Scan for the cell matching the given text and deliver its (x, y) coordinate at center. 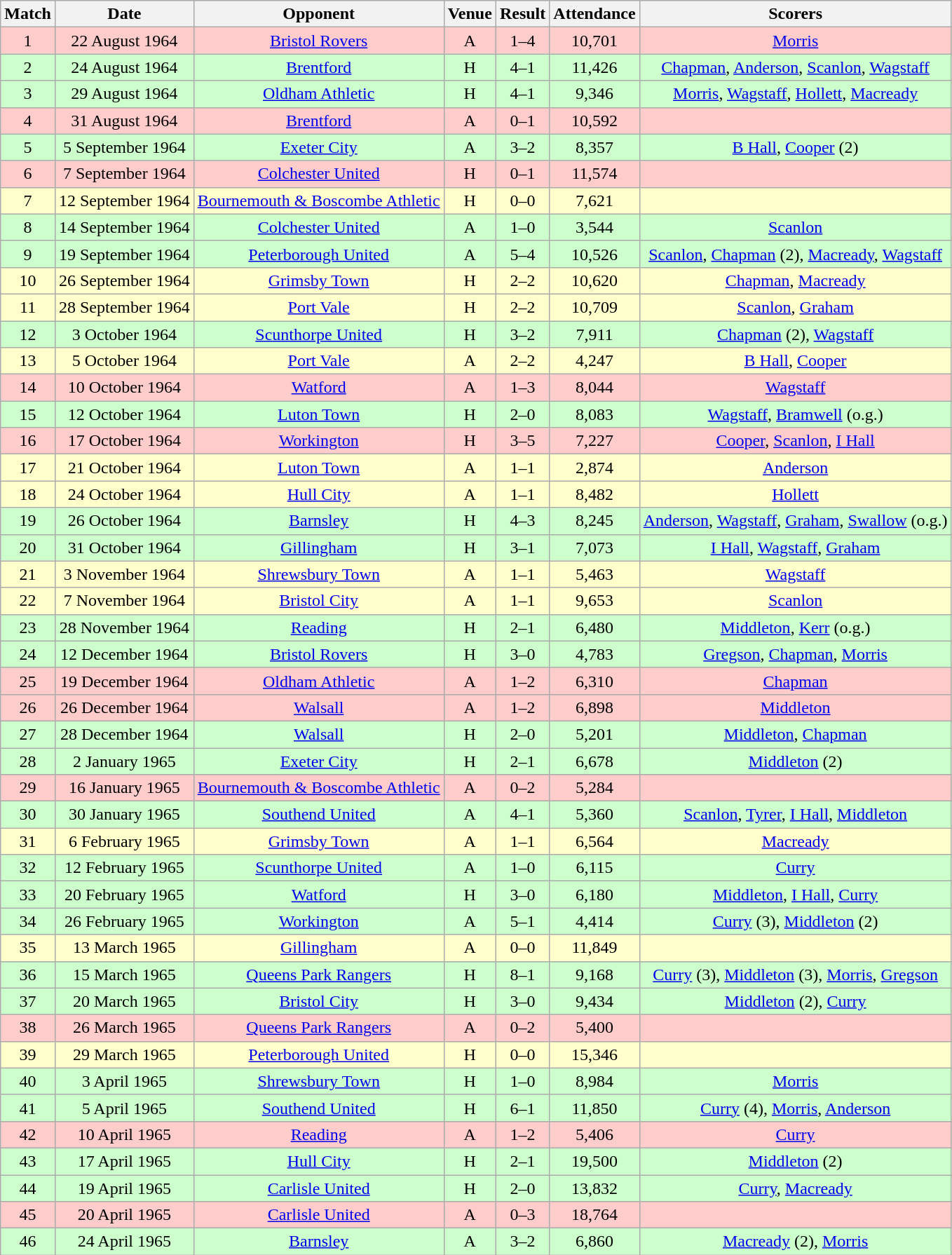
8,482 (594, 494)
10 April 1965 (124, 1134)
31 October 1964 (124, 548)
39 (28, 1054)
Venue (470, 14)
Curry (4), Morris, Anderson (795, 1108)
21 October 1964 (124, 468)
20 March 1965 (124, 1001)
41 (28, 1108)
28 (28, 761)
Middleton, Chapman (795, 734)
4–3 (522, 521)
37 (28, 1001)
5,463 (594, 574)
5,406 (594, 1134)
Attendance (594, 14)
Anderson (795, 468)
6,860 (594, 1242)
9,346 (594, 94)
12 February 1965 (124, 868)
19,500 (594, 1161)
24 April 1965 (124, 1242)
17 April 1965 (124, 1161)
36 (28, 975)
Middleton (795, 707)
20 April 1965 (124, 1215)
24 August 1964 (124, 67)
8–1 (522, 975)
9 (28, 254)
2 January 1965 (124, 761)
3 April 1965 (124, 1081)
14 September 1964 (124, 227)
6–1 (522, 1108)
Wagstaff, Bramwell (o.g.) (795, 414)
35 (28, 948)
Scanlon, Graham (795, 307)
10,701 (594, 41)
3–5 (522, 441)
Scanlon, Chapman (2), Macready, Wagstaff (795, 254)
20 February 1965 (124, 895)
15 March 1965 (124, 975)
5,201 (594, 734)
9,653 (594, 601)
Anderson, Wagstaff, Graham, Swallow (o.g.) (795, 521)
27 (28, 734)
11,574 (594, 174)
B Hall, Cooper (2) (795, 147)
31 August 1964 (124, 121)
5,400 (594, 1028)
Date (124, 14)
17 (28, 468)
26 December 1964 (124, 707)
4,247 (594, 361)
Macready (2), Morris (795, 1242)
Scanlon, Tyrer, I Hall, Middleton (795, 815)
9,434 (594, 1001)
10,709 (594, 307)
8,083 (594, 414)
6 February 1965 (124, 841)
23 (28, 627)
7,073 (594, 548)
Opponent (318, 14)
7,227 (594, 441)
Macready (795, 841)
Cooper, Scanlon, I Hall (795, 441)
2,874 (594, 468)
26 October 1964 (124, 521)
16 January 1965 (124, 788)
Gregson, Chapman, Morris (795, 654)
18,764 (594, 1215)
19 September 1964 (124, 254)
8 (28, 227)
10 October 1964 (124, 388)
13 March 1965 (124, 948)
32 (28, 868)
38 (28, 1028)
30 (28, 815)
7 September 1964 (124, 174)
8,044 (594, 388)
7,621 (594, 201)
6,310 (594, 681)
10,526 (594, 254)
17 October 1964 (124, 441)
43 (28, 1161)
31 (28, 841)
Chapman (2), Wagstaff (795, 334)
16 (28, 441)
26 March 1965 (124, 1028)
4,783 (594, 654)
7 (28, 201)
Middleton, I Hall, Curry (795, 895)
44 (28, 1188)
Scorers (795, 14)
5 September 1964 (124, 147)
11,850 (594, 1108)
11,426 (594, 67)
10,592 (594, 121)
19 April 1965 (124, 1188)
Hollett (795, 494)
28 November 1964 (124, 627)
4,414 (594, 921)
7 November 1964 (124, 601)
1–4 (522, 41)
Curry (3), Middleton (3), Morris, Gregson (795, 975)
6,564 (594, 841)
2 (28, 67)
30 January 1965 (124, 815)
10 (28, 280)
13,832 (594, 1188)
8,357 (594, 147)
11,849 (594, 948)
3,544 (594, 227)
33 (28, 895)
45 (28, 1215)
25 (28, 681)
1 (28, 41)
3 October 1964 (124, 334)
8,984 (594, 1081)
14 (28, 388)
5,284 (594, 788)
9,168 (594, 975)
Curry, Macready (795, 1188)
8,245 (594, 521)
Curry (3), Middleton (2) (795, 921)
22 (28, 601)
22 August 1964 (124, 41)
5 (28, 147)
13 (28, 361)
10,620 (594, 280)
Chapman (795, 681)
5–1 (522, 921)
6 (28, 174)
40 (28, 1081)
26 (28, 707)
Chapman, Anderson, Scanlon, Wagstaff (795, 67)
Morris, Wagstaff, Hollett, Macready (795, 94)
6,115 (594, 868)
0–3 (522, 1215)
19 December 1964 (124, 681)
B Hall, Cooper (795, 361)
Middleton (2), Curry (795, 1001)
26 September 1964 (124, 280)
6,480 (594, 627)
28 December 1964 (124, 734)
1–3 (522, 388)
6,180 (594, 895)
7,911 (594, 334)
Middleton, Kerr (o.g.) (795, 627)
3 (28, 94)
5,360 (594, 815)
20 (28, 548)
24 October 1964 (124, 494)
24 (28, 654)
29 (28, 788)
21 (28, 574)
46 (28, 1242)
5 October 1964 (124, 361)
Result (522, 14)
15,346 (594, 1054)
6,678 (594, 761)
4 (28, 121)
6,898 (594, 707)
3 November 1964 (124, 574)
5 April 1965 (124, 1108)
19 (28, 521)
I Hall, Wagstaff, Graham (795, 548)
18 (28, 494)
3–1 (522, 548)
12 September 1964 (124, 201)
42 (28, 1134)
12 December 1964 (124, 654)
Chapman, Macready (795, 280)
12 (28, 334)
29 March 1965 (124, 1054)
34 (28, 921)
5–4 (522, 254)
12 October 1964 (124, 414)
11 (28, 307)
Match (28, 14)
26 February 1965 (124, 921)
28 September 1964 (124, 307)
29 August 1964 (124, 94)
15 (28, 414)
